Search for the cell housing the specified text and yield its [X, Y] center coordinate. 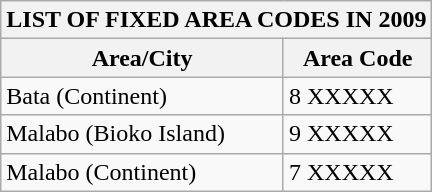
Malabo (Bioko Island) [142, 134]
Bata (Continent) [142, 96]
Area Code [357, 58]
7 XXXXX [357, 172]
Area/City [142, 58]
LIST OF FIXED AREA CODES IN 2009 [216, 20]
8 XXXXX [357, 96]
9 XXXXX [357, 134]
Malabo (Continent) [142, 172]
